Search for the cell housing the specified text and yield its [X, Y] center coordinate. 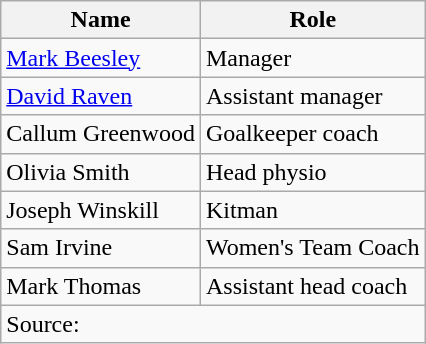
Mark Thomas [101, 286]
Kitman [312, 210]
Callum Greenwood [101, 134]
Assistant manager [312, 96]
Women's Team Coach [312, 248]
Goalkeeper coach [312, 134]
Assistant head coach [312, 286]
Name [101, 20]
Head physio [312, 172]
Olivia Smith [101, 172]
Role [312, 20]
David Raven [101, 96]
Manager [312, 58]
Mark Beesley [101, 58]
Source: [213, 324]
Sam Irvine [101, 248]
Joseph Winskill [101, 210]
